Return (x, y) of the center of cell containing provided text 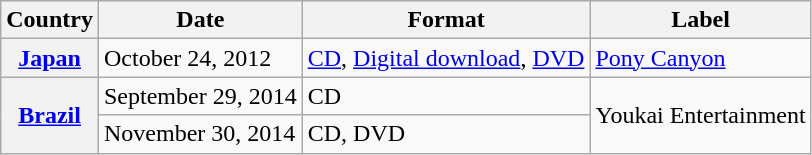
Japan (50, 58)
Date (200, 20)
Country (50, 20)
Youkai Entertainment (700, 115)
CD (446, 96)
Label (700, 20)
CD, Digital download, DVD (446, 58)
November 30, 2014 (200, 134)
September 29, 2014 (200, 96)
Format (446, 20)
Pony Canyon (700, 58)
Brazil (50, 115)
CD, DVD (446, 134)
October 24, 2012 (200, 58)
